Scan for the cell matching the given text and deliver its (x, y) coordinate at center. 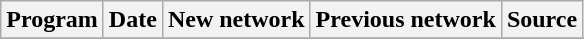
Previous network (406, 20)
Date (132, 20)
Program (52, 20)
New network (236, 20)
Source (542, 20)
